Search for the cell housing the specified text and yield its [X, Y] center coordinate. 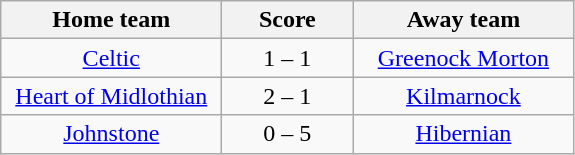
1 – 1 [288, 58]
0 – 5 [288, 134]
Score [288, 20]
Johnstone [112, 134]
2 – 1 [288, 96]
Home team [112, 20]
Hibernian [464, 134]
Kilmarnock [464, 96]
Celtic [112, 58]
Away team [464, 20]
Heart of Midlothian [112, 96]
Greenock Morton [464, 58]
